Return the (x, y) coordinate for the center point of the cell that contains the specified text.  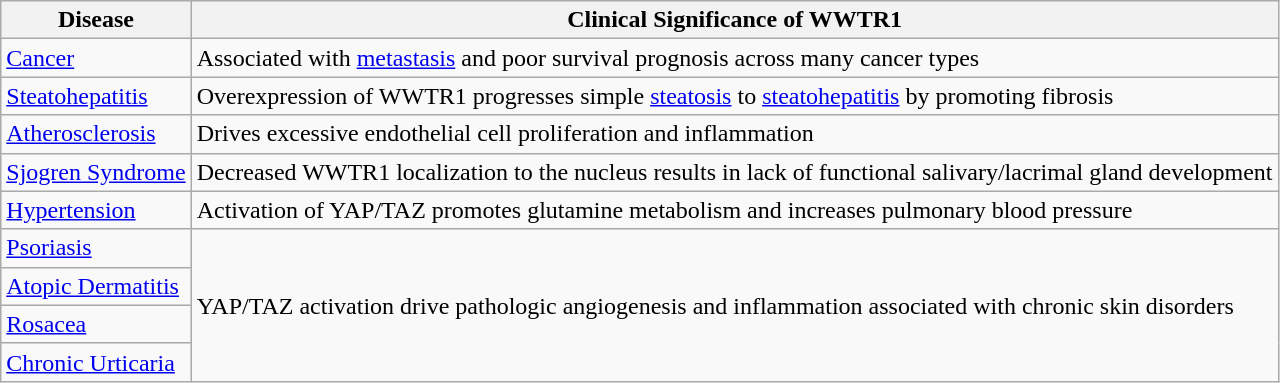
Atherosclerosis (96, 134)
YAP/TAZ activation drive pathologic angiogenesis and inflammation associated with chronic skin disorders (734, 305)
Disease (96, 20)
Chronic Urticaria (96, 362)
Overexpression of WWTR1 progresses simple steatosis to steatohepatitis by promoting fibrosis (734, 96)
Hypertension (96, 210)
Cancer (96, 58)
Rosacea (96, 324)
Sjogren Syndrome (96, 172)
Associated with metastasis and poor survival prognosis across many cancer types (734, 58)
Activation of YAP/TAZ promotes glutamine metabolism and increases pulmonary blood pressure (734, 210)
Drives excessive endothelial cell proliferation and inflammation (734, 134)
Psoriasis (96, 248)
Atopic Dermatitis (96, 286)
Steatohepatitis (96, 96)
Decreased WWTR1 localization to the nucleus results in lack of functional salivary/lacrimal gland development (734, 172)
Clinical Significance of WWTR1 (734, 20)
